Return (X, Y) of the center of cell containing provided text 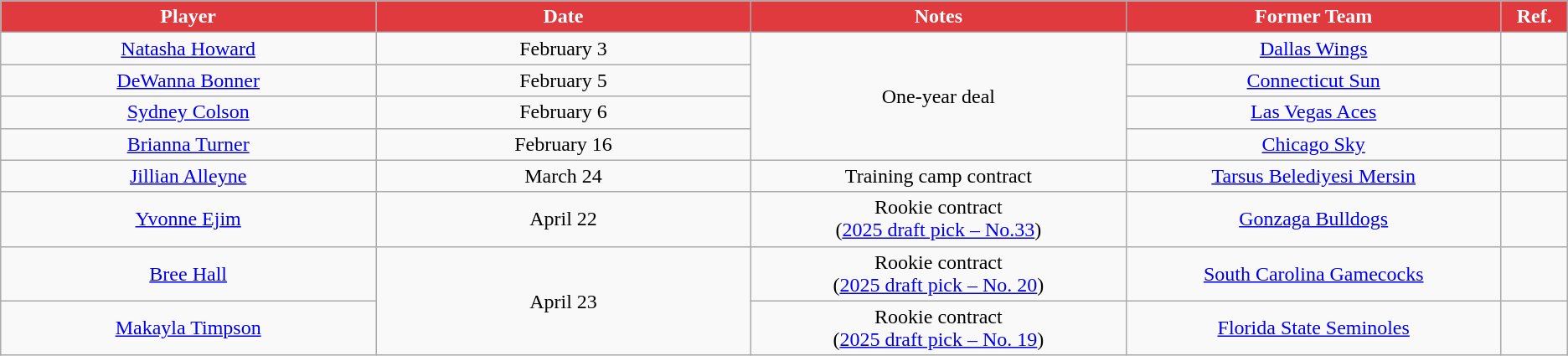
One-year deal (938, 96)
March 24 (564, 176)
Player (188, 17)
Training camp contract (938, 176)
Date (564, 17)
Gonzaga Bulldogs (1313, 219)
Makayla Timpson (188, 328)
DeWanna Bonner (188, 80)
February 6 (564, 112)
Florida State Seminoles (1313, 328)
February 5 (564, 80)
Connecticut Sun (1313, 80)
Bree Hall (188, 273)
Notes (938, 17)
Jillian Alleyne (188, 176)
April 22 (564, 219)
Sydney Colson (188, 112)
Natasha Howard (188, 49)
South Carolina Gamecocks (1313, 273)
Ref. (1534, 17)
Former Team (1313, 17)
February 3 (564, 49)
Brianna Turner (188, 144)
Yvonne Ejim (188, 219)
Rookie contract(2025 draft pick – No.33) (938, 219)
Rookie contract(2025 draft pick – No. 20) (938, 273)
Las Vegas Aces (1313, 112)
Chicago Sky (1313, 144)
February 16 (564, 144)
Dallas Wings (1313, 49)
Rookie contract(2025 draft pick – No. 19) (938, 328)
April 23 (564, 301)
Tarsus Belediyesi Mersin (1313, 176)
